Determine the (X, Y) coordinate at the center of the cell enclosing the given text.  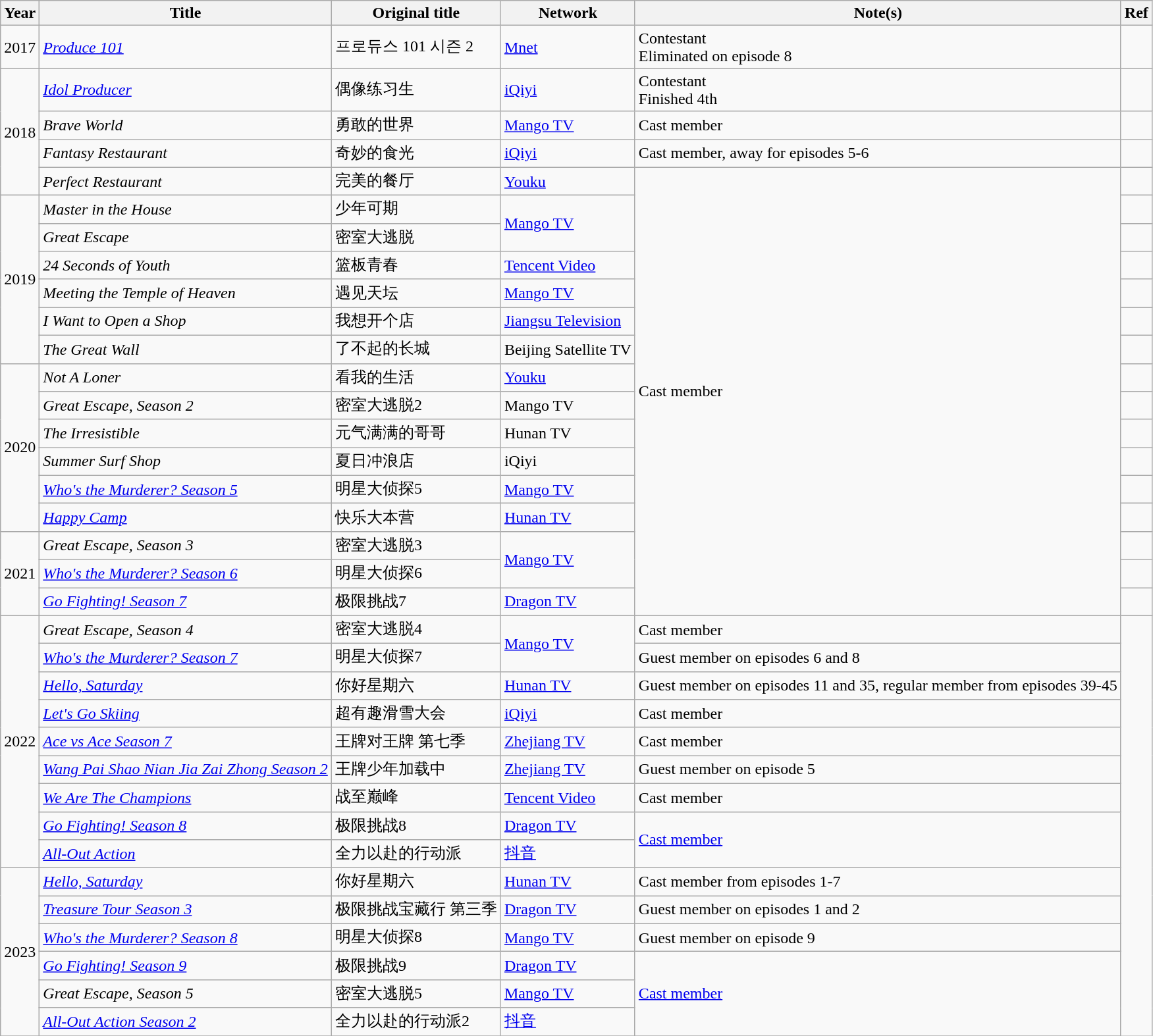
Meeting the Temple of Heaven (186, 294)
王牌对王牌 第七季 (416, 741)
Ace vs Ace Season 7 (186, 741)
看我的生活 (416, 378)
Network (568, 13)
元气满满的哥哥 (416, 433)
Produce 101 (186, 47)
All-Out Action (186, 854)
Great Escape, Season 4 (186, 629)
极限挑战9 (416, 966)
2021 (20, 573)
2019 (20, 279)
Note(s) (878, 13)
Great Escape, Season 3 (186, 545)
Guest member on episode 9 (878, 937)
2018 (20, 132)
All-Out Action Season 2 (186, 1022)
全力以赴的行动派 (416, 854)
了不起的长城 (416, 349)
奇妙的食光 (416, 154)
Go Fighting! Season 9 (186, 966)
明星大侦探7 (416, 658)
Guest member on episodes 6 and 8 (878, 658)
极限挑战7 (416, 602)
明星大侦探6 (416, 574)
Mnet (568, 47)
Go Fighting! Season 8 (186, 825)
Happy Camp (186, 517)
Treasure Tour Season 3 (186, 910)
完美的餐厅 (416, 182)
密室大逃脱3 (416, 545)
Great Escape (186, 237)
Let's Go Skiing (186, 713)
2022 (20, 741)
2023 (20, 952)
Great Escape, Season 2 (186, 405)
Guest member on episodes 11 and 35, regular member from episodes 39-45 (878, 686)
王牌少年加载中 (416, 770)
Guest member on episode 5 (878, 770)
Wang Pai Shao Nian Jia Zai Zhong Season 2 (186, 770)
全力以赴的行动派2 (416, 1022)
密室大逃脱2 (416, 405)
Great Escape, Season 5 (186, 994)
ContestantEliminated on episode 8 (878, 47)
我想开个店 (416, 321)
Title (186, 13)
Idol Producer (186, 90)
密室大逃脱5 (416, 994)
明星大侦探8 (416, 937)
超有趣滑雪大会 (416, 713)
Who's the Murderer? Season 8 (186, 937)
少年可期 (416, 209)
2017 (20, 47)
Guest member on episodes 1 and 2 (878, 910)
战至巅峰 (416, 798)
Year (20, 13)
Cast member from episodes 1-7 (878, 882)
프로듀스 101 시즌 2 (416, 47)
Ref (1137, 13)
Cast member, away for episodes 5-6 (878, 154)
快乐大本营 (416, 517)
极限挑战8 (416, 825)
偶像练习生 (416, 90)
Fantasy Restaurant (186, 154)
2020 (20, 448)
密室大逃脱4 (416, 629)
Jiangsu Television (568, 321)
Original title (416, 13)
Beijing Satellite TV (568, 349)
24 Seconds of Youth (186, 266)
密室大逃脱 (416, 237)
夏日冲浪店 (416, 462)
Perfect Restaurant (186, 182)
篮板青春 (416, 266)
明星大侦探5 (416, 490)
The Great Wall (186, 349)
勇敢的世界 (416, 125)
I Want to Open a Shop (186, 321)
ContestantFinished 4th (878, 90)
Go Fighting! Season 7 (186, 602)
Summer Surf Shop (186, 462)
Master in the House (186, 209)
Brave World (186, 125)
We Are The Champions (186, 798)
遇见天坛 (416, 294)
极限挑战宝藏行 第三季 (416, 910)
The Irresistible (186, 433)
Who's the Murderer? Season 7 (186, 658)
Who's the Murderer? Season 5 (186, 490)
Who's the Murderer? Season 6 (186, 574)
Not A Loner (186, 378)
